Return the [x, y] coordinate for the center point of the cell that contains the specified text.  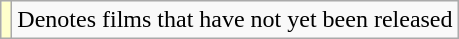
Denotes films that have not yet been released [235, 20]
